Determine the [x, y] coordinate at the center of the cell enclosing the given text.  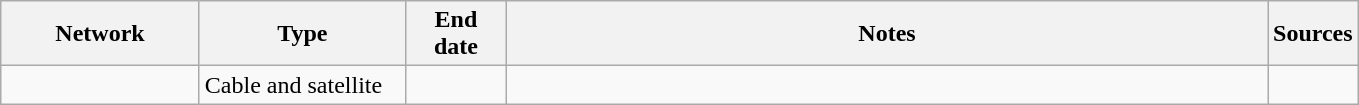
End date [456, 34]
Cable and satellite [302, 85]
Type [302, 34]
Network [100, 34]
Sources [1314, 34]
Notes [886, 34]
